Extract the [X, Y] coordinate from the center of the cell holding the provided text.  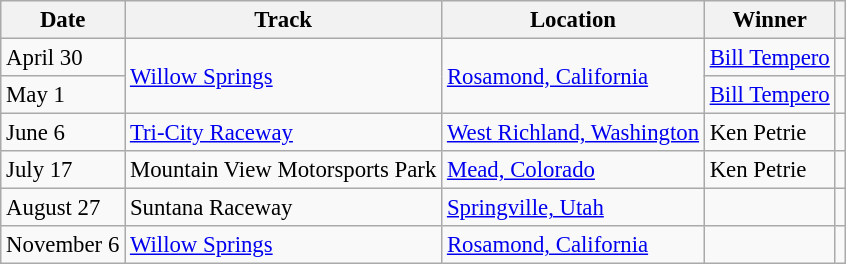
August 27 [63, 208]
Tri-City Raceway [284, 133]
Springville, Utah [574, 208]
Suntana Raceway [284, 208]
November 6 [63, 245]
Mountain View Motorsports Park [284, 170]
May 1 [63, 95]
Date [63, 20]
Location [574, 20]
June 6 [63, 133]
April 30 [63, 58]
July 17 [63, 170]
Winner [770, 20]
Track [284, 20]
Mead, Colorado [574, 170]
West Richland, Washington [574, 133]
